Find where the given text appears and provide that cell's center as (x, y) coordinate. 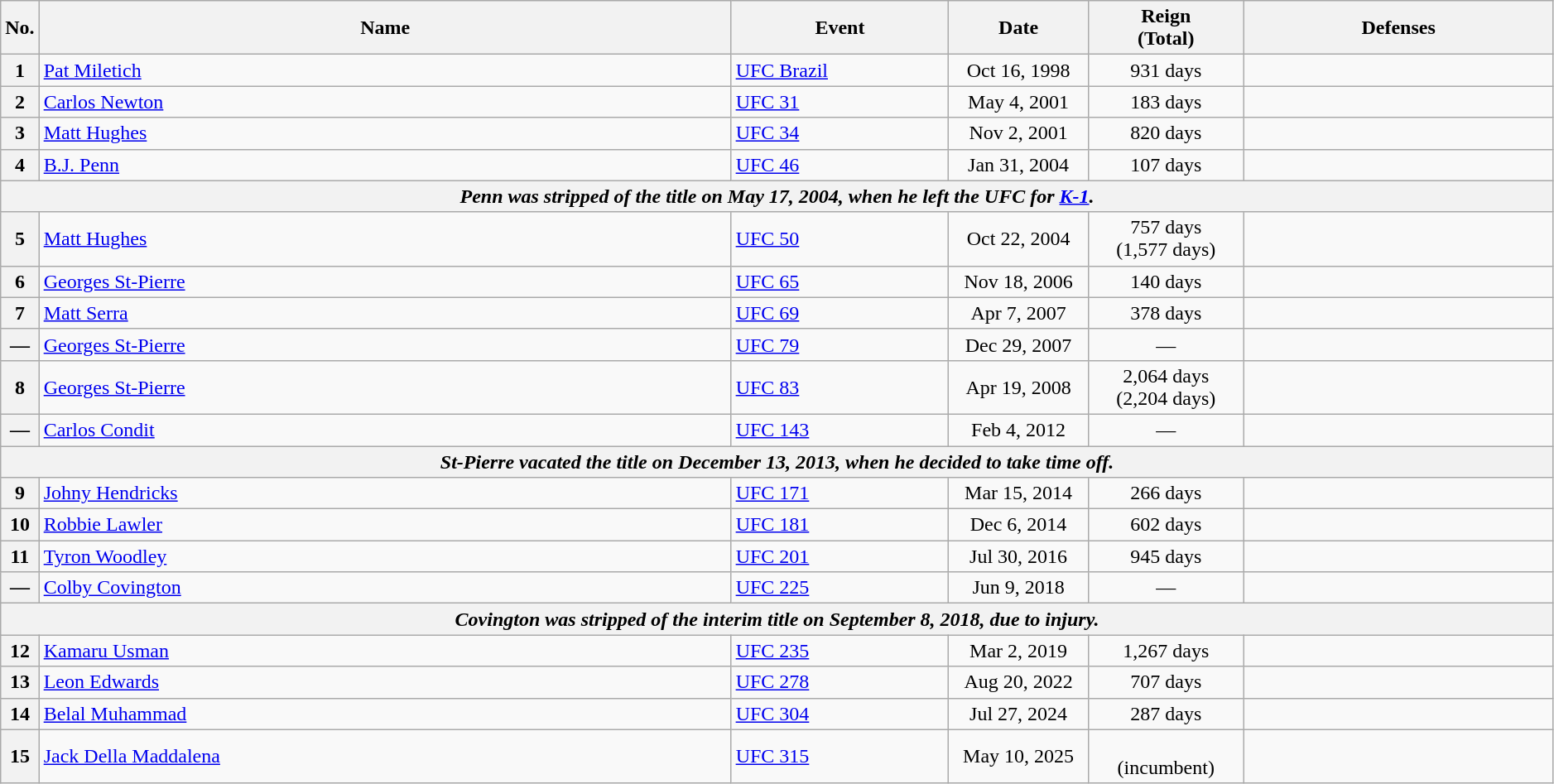
UFC 278 (840, 682)
UFC 34 (840, 133)
7 (20, 313)
May 10, 2025 (1018, 757)
266 days (1166, 493)
Jul 30, 2016 (1018, 556)
No. (20, 28)
Aug 20, 2022 (1018, 682)
820 days (1166, 133)
Carlos Newton (385, 102)
UFC 50 (840, 238)
UFC 171 (840, 493)
Matt Serra (385, 313)
10 (20, 525)
Penn was stripped of the title on May 17, 2004, when he left the UFC for K-1. (777, 196)
UFC 143 (840, 430)
Name (385, 28)
1,267 days (1166, 651)
UFC 225 (840, 588)
Date (1018, 28)
UFC 79 (840, 344)
Event (840, 28)
Nov 2, 2001 (1018, 133)
12 (20, 651)
5 (20, 238)
183 days (1166, 102)
Belal Muhammad (385, 714)
UFC 315 (840, 757)
UFC 46 (840, 165)
UFC 83 (840, 387)
Oct 22, 2004 (1018, 238)
14 (20, 714)
287 days (1166, 714)
Feb 4, 2012 (1018, 430)
Covington was stripped of the interim title on September 8, 2018, due to injury. (777, 619)
1 (20, 70)
Dec 29, 2007 (1018, 344)
707 days (1166, 682)
Kamaru Usman (385, 651)
(incumbent) (1166, 757)
2,064 days(2,204 days) (1166, 387)
Defenses (1398, 28)
Carlos Condit (385, 430)
Pat Miletich (385, 70)
Jul 27, 2024 (1018, 714)
Jack Della Maddalena (385, 757)
Tyron Woodley (385, 556)
378 days (1166, 313)
Johny Hendricks (385, 493)
Mar 2, 2019 (1018, 651)
Apr 7, 2007 (1018, 313)
8 (20, 387)
13 (20, 682)
B.J. Penn (385, 165)
UFC 65 (840, 281)
UFC 304 (840, 714)
UFC 235 (840, 651)
4 (20, 165)
107 days (1166, 165)
Oct 16, 1998 (1018, 70)
602 days (1166, 525)
2 (20, 102)
15 (20, 757)
UFC 31 (840, 102)
3 (20, 133)
Reign(Total) (1166, 28)
Nov 18, 2006 (1018, 281)
931 days (1166, 70)
UFC 201 (840, 556)
11 (20, 556)
945 days (1166, 556)
Dec 6, 2014 (1018, 525)
9 (20, 493)
757 days(1,577 days) (1166, 238)
140 days (1166, 281)
6 (20, 281)
Robbie Lawler (385, 525)
Apr 19, 2008 (1018, 387)
May 4, 2001 (1018, 102)
Mar 15, 2014 (1018, 493)
St-Pierre vacated the title on December 13, 2013, when he decided to take time off. (777, 461)
Jan 31, 2004 (1018, 165)
UFC Brazil (840, 70)
UFC 69 (840, 313)
Jun 9, 2018 (1018, 588)
Leon Edwards (385, 682)
Colby Covington (385, 588)
UFC 181 (840, 525)
